Provide the (X, Y) coordinate of the cell's center where the given text is located.  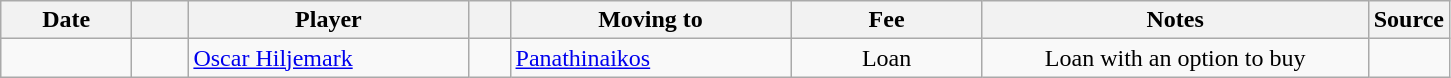
Fee (886, 20)
Loan (886, 58)
Oscar Hiljemark (328, 58)
Notes (1175, 20)
Source (1408, 20)
Loan with an option to buy (1175, 58)
Moving to (650, 20)
Player (328, 20)
Panathinaikos (650, 58)
Date (66, 20)
